For the text-containing cell, return its midpoint in [X, Y] coordinate format. 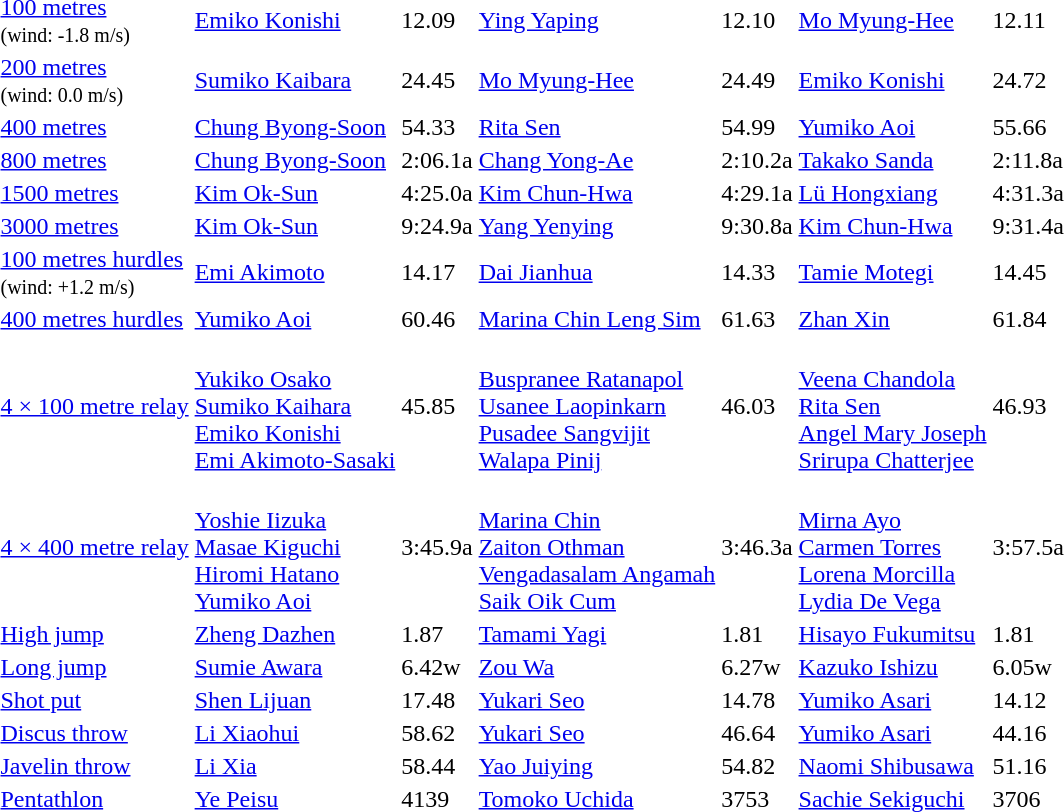
24.49 [757, 80]
Sumie Awara [295, 667]
14.17 [437, 272]
Li Xiaohui [295, 733]
Emi Akimoto [295, 272]
Rita Sen [597, 127]
6.27w [757, 667]
Zou Wa [597, 667]
Chang Yong-Ae [597, 160]
54.82 [757, 766]
Yoshie IizukaMasae KiguchiHiromi HatanoYumiko Aoi [295, 547]
Tamie Motegi [892, 272]
2:10.2a [757, 160]
14.33 [757, 272]
9:24.9a [437, 226]
Zhan Xin [892, 319]
Mirna AyoCarmen TorresLorena MorcillaLydia De Vega [892, 547]
58.44 [437, 766]
Kazuko Ishizu [892, 667]
61.63 [757, 319]
1.81 [757, 634]
4:25.0a [437, 193]
Mo Myung-Hee [597, 80]
3:46.3a [757, 547]
Veena ChandolaRita SenAngel Mary JosephSrirupa Chatterjee [892, 406]
3:45.9a [437, 547]
Marina ChinZaiton OthmanVengadasalam AngamahSaik Oik Cum [597, 547]
Buspranee RatanapolUsanee LaopinkarnPusadee SangvijitWalapa Pinij [597, 406]
Marina Chin Leng Sim [597, 319]
1.87 [437, 634]
Takako Sanda [892, 160]
Yao Juiying [597, 766]
Shen Lijuan [295, 700]
46.64 [757, 733]
9:30.8a [757, 226]
Dai Jianhua [597, 272]
Tamami Yagi [597, 634]
45.85 [437, 406]
17.48 [437, 700]
24.45 [437, 80]
46.03 [757, 406]
54.33 [437, 127]
Li Xia [295, 766]
60.46 [437, 319]
6.42w [437, 667]
14.78 [757, 700]
Zheng Dazhen [295, 634]
Emiko Konishi [892, 80]
54.99 [757, 127]
Sumiko Kaibara [295, 80]
4:29.1a [757, 193]
Naomi Shibusawa [892, 766]
Yang Yenying [597, 226]
58.62 [437, 733]
Lü Hongxiang [892, 193]
Hisayo Fukumitsu [892, 634]
2:06.1a [437, 160]
Yukiko OsakoSumiko KaiharaEmiko KonishiEmi Akimoto-Sasaki [295, 406]
